Capture the cell that displays the provided text and extract its [x, y] central coordinate. 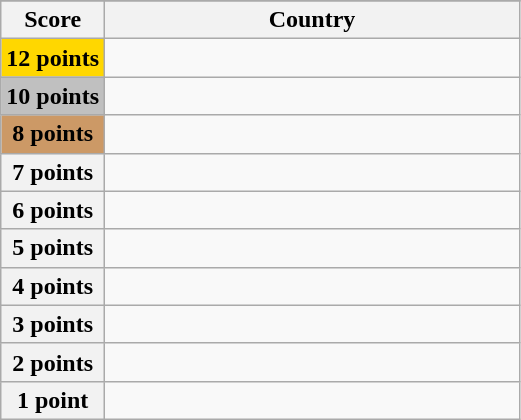
5 points [53, 248]
3 points [53, 324]
Country [312, 20]
10 points [53, 96]
Score [53, 20]
7 points [53, 172]
2 points [53, 362]
8 points [53, 134]
1 point [53, 400]
4 points [53, 286]
12 points [53, 58]
6 points [53, 210]
